Output the [X, Y] coordinate of the center of the cell containing the given text.  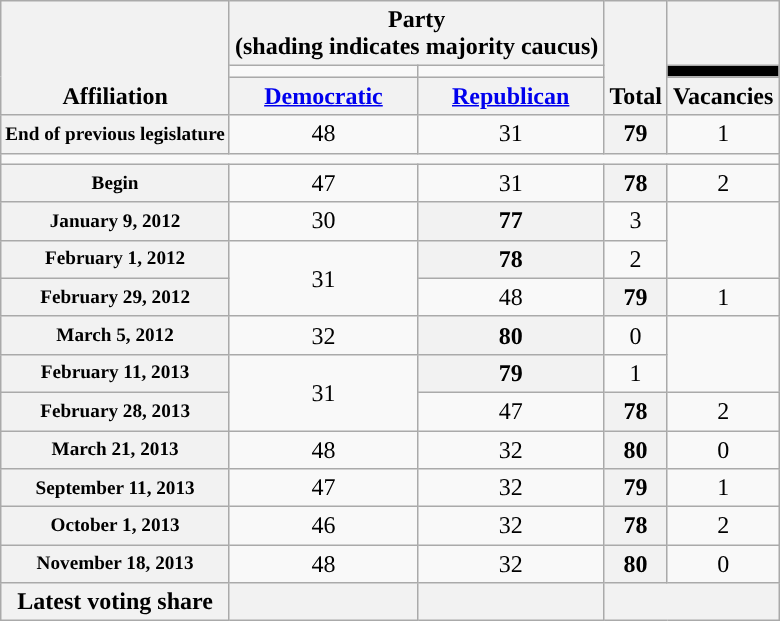
January 9, 2012 [116, 221]
September 11, 2013 [116, 488]
46 [323, 526]
77 [511, 221]
Republican [511, 96]
Begin [116, 183]
October 1, 2013 [116, 526]
Democratic [323, 96]
Total [636, 58]
February 11, 2013 [116, 373]
Vacancies [723, 96]
Affiliation [116, 58]
End of previous legislature [116, 134]
February 28, 2013 [116, 411]
3 [636, 221]
Latest voting share [116, 602]
March 21, 2013 [116, 449]
Party (shading indicates majority caucus) [416, 34]
February 29, 2012 [116, 297]
30 [323, 221]
February 1, 2012 [116, 259]
March 5, 2012 [116, 335]
November 18, 2013 [116, 564]
